For the text-containing cell, return its midpoint in (x, y) coordinate format. 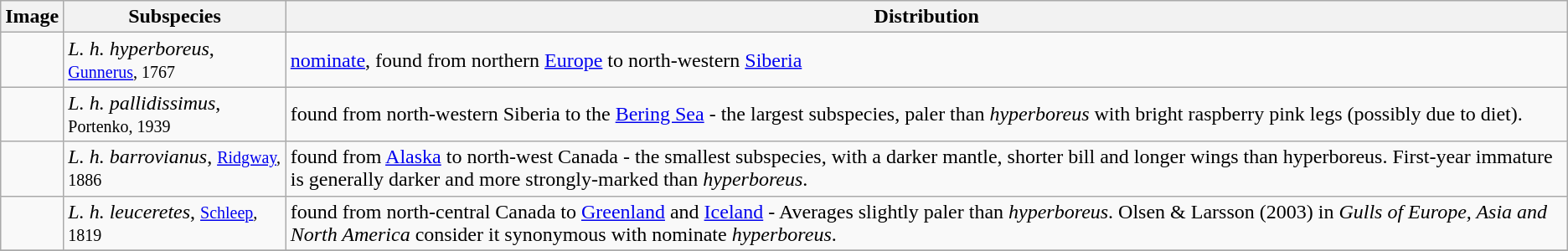
Subspecies (174, 17)
L. h. leuceretes, Schleep, 1819 (174, 223)
Image (32, 17)
L. h. hyperboreus, Gunnerus, 1767 (174, 60)
L. h. pallidissimus, Portenko, 1939 (174, 114)
L. h. barrovianus, Ridgway, 1886 (174, 169)
nominate, found from northern Europe to north-western Siberia (926, 60)
Distribution (926, 17)
